Detect which cell encompasses the target text, then output its [X, Y] center coordinate. 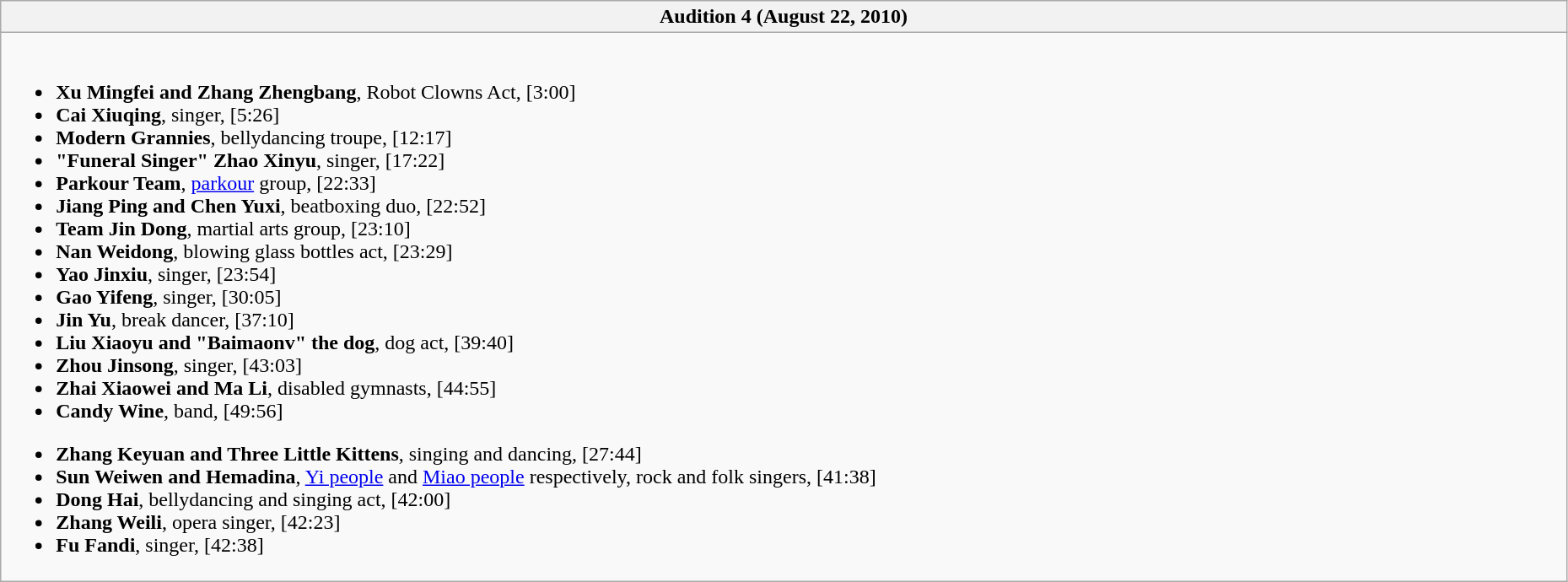
Audition 4 (August 22, 2010) [784, 17]
